Identify which cell holds the provided text, then report its [X, Y] central coordinate. 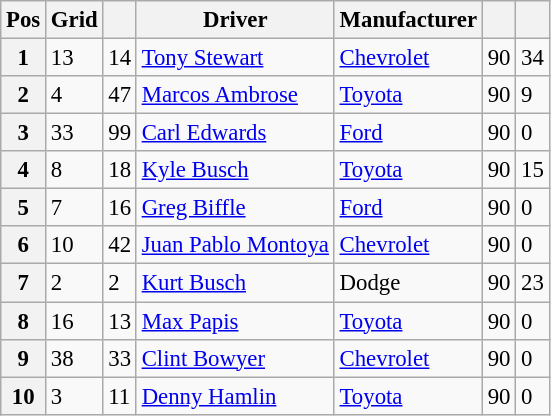
42 [120, 245]
Greg Biffle [235, 208]
Pos [24, 20]
6 [24, 245]
Kurt Busch [235, 283]
Grid [74, 20]
99 [120, 133]
Manufacturer [408, 20]
Marcos Ambrose [235, 95]
34 [532, 58]
18 [120, 170]
Carl Edwards [235, 133]
Dodge [408, 283]
Kyle Busch [235, 170]
Clint Bowyer [235, 358]
47 [120, 95]
14 [120, 58]
Juan Pablo Montoya [235, 245]
5 [24, 208]
Max Papis [235, 321]
1 [24, 58]
Tony Stewart [235, 58]
Driver [235, 20]
38 [74, 358]
15 [532, 170]
11 [120, 396]
Denny Hamlin [235, 396]
23 [532, 283]
